Provide the (x, y) coordinate of the cell's center where the given text is located.  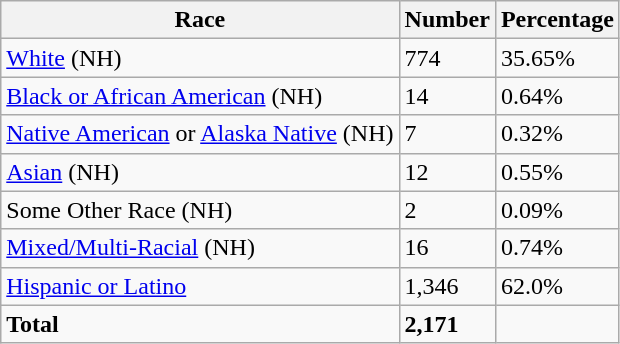
White (NH) (200, 58)
Percentage (557, 20)
Some Other Race (NH) (200, 210)
16 (447, 248)
2,171 (447, 324)
774 (447, 58)
0.32% (557, 134)
0.09% (557, 210)
Hispanic or Latino (200, 286)
2 (447, 210)
62.0% (557, 286)
0.74% (557, 248)
Number (447, 20)
1,346 (447, 286)
12 (447, 172)
Total (200, 324)
Asian (NH) (200, 172)
Race (200, 20)
0.64% (557, 96)
Black or African American (NH) (200, 96)
7 (447, 134)
Mixed/Multi-Racial (NH) (200, 248)
35.65% (557, 58)
Native American or Alaska Native (NH) (200, 134)
14 (447, 96)
0.55% (557, 172)
